Return the (X, Y) coordinate for the center point of the cell that contains the specified text.  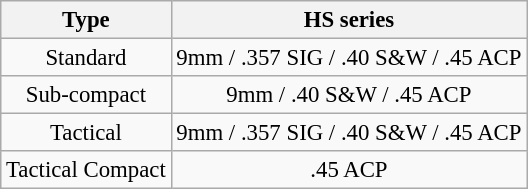
Standard (86, 58)
Type (86, 20)
Tactical (86, 133)
Tactical Compact (86, 170)
.45 ACP (349, 170)
HS series (349, 20)
9mm / .40 S&W / .45 ACP (349, 95)
Sub-compact (86, 95)
